Search for the cell housing the specified text and yield its [x, y] center coordinate. 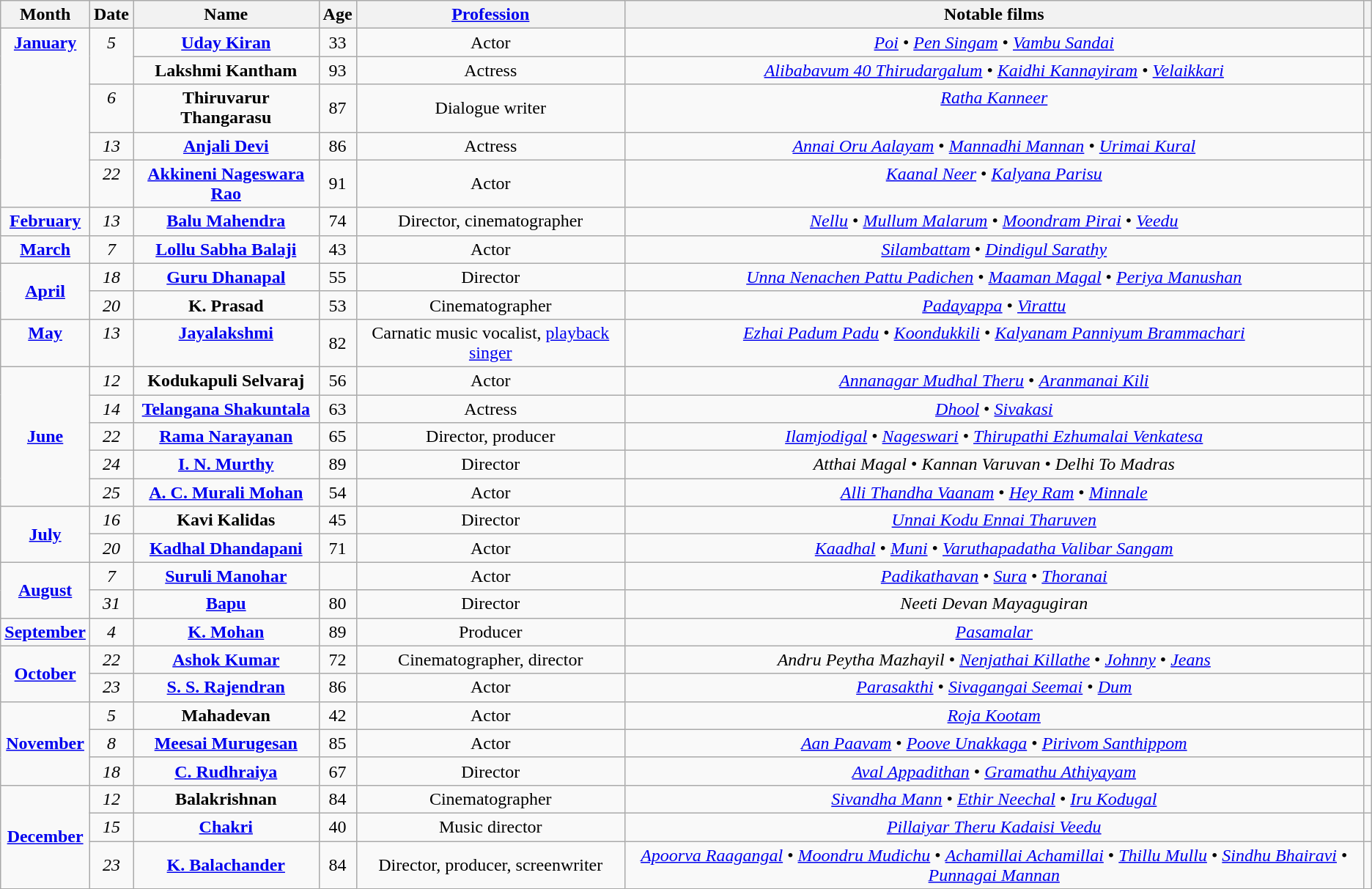
Parasakthi • Sivagangai Seemai • Dum [994, 687]
Balakrishnan [226, 799]
Name [226, 15]
Kaanal Neer • Kalyana Parisu [994, 183]
Alibabavum 40 Thirudargalum • Kaidhi Kannayiram • Velaikkari [994, 70]
October [45, 674]
Nellu • Mullum Malarum • Moondram Pirai • Veedu [994, 221]
C. Rudhraiya [226, 771]
6 [111, 108]
Producer [490, 632]
January [45, 118]
Director, cinematographer [490, 221]
February [45, 221]
Atthai Magal • Kannan Varuvan • Delhi To Madras [994, 465]
Lollu Sabha Balaji [226, 249]
Silambattam • Dindigul Sarathy [994, 249]
Meesai Murugesan [226, 743]
I. N. Murthy [226, 465]
16 [111, 520]
72 [337, 660]
Lakshmi Kantham [226, 70]
31 [111, 604]
54 [337, 493]
Ezhai Padum Padu • Koondukkili • Kalyanam Panniyum Brammachari [994, 343]
Ratha Kanneer [994, 108]
July [45, 534]
Kadhal Dhandapani [226, 548]
Profession [490, 15]
Andru Peytha Mazhayil • Nenjathai Killathe • Johnny • Jeans [994, 660]
Kaadhal • Muni • Varuthapadatha Valibar Sangam [994, 548]
April [45, 291]
Unna Nenachen Pattu Padichen • Maaman Magal • Periya Manushan [994, 277]
Balu Mahendra [226, 221]
Neeti Devan Mayagugiran [994, 604]
24 [111, 465]
Ashok Kumar [226, 660]
42 [337, 715]
Date [111, 15]
56 [337, 380]
71 [337, 548]
93 [337, 70]
Poi • Pen Singam • Vambu Sandai [994, 43]
67 [337, 771]
Kavi Kalidas [226, 520]
14 [111, 408]
63 [337, 408]
43 [337, 249]
S. S. Rajendran [226, 687]
85 [337, 743]
Thiruvarur Thangarasu [226, 108]
December [45, 837]
Music director [490, 827]
65 [337, 437]
Padayappa • Virattu [994, 305]
Pillaiyar Theru Kadaisi Veedu [994, 827]
A. C. Murali Mohan [226, 493]
91 [337, 183]
Dhool • Sivakasi [994, 408]
Unnai Kodu Ennai Tharuven [994, 520]
K. Balachander [226, 865]
August [45, 590]
Uday Kiran [226, 43]
Bapu [226, 604]
Roja Kootam [994, 715]
Suruli Manohar [226, 576]
53 [337, 305]
Sivandha Mann • Ethir Neechal • Iru Kodugal [994, 799]
March [45, 249]
8 [111, 743]
Notable films [994, 15]
Dialogue writer [490, 108]
May [45, 343]
45 [337, 520]
June [45, 436]
Aval Appadithan • Gramathu Athiyayam [994, 771]
Alli Thandha Vaanam • Hey Ram • Minnale [994, 493]
Director, producer, screenwriter [490, 865]
Telangana Shakuntala [226, 408]
Month [45, 15]
Akkineni Nageswara Rao [226, 183]
Apoorva Raagangal • Moondru Mudichu • Achamillai Achamillai • Thillu Mullu • Sindhu Bhairavi • Punnagai Mannan [994, 865]
Cinematographer, director [490, 660]
55 [337, 277]
80 [337, 604]
Anjali Devi [226, 146]
K. Prasad [226, 305]
Kodukapuli Selvaraj [226, 380]
Carnatic music vocalist, playback singer [490, 343]
K. Mohan [226, 632]
74 [337, 221]
87 [337, 108]
25 [111, 493]
40 [337, 827]
Director, producer [490, 437]
Mahadevan [226, 715]
Aan Paavam • Poove Unakkaga • Pirivom Santhippom [994, 743]
15 [111, 827]
Chakri [226, 827]
Padikathavan • Sura • Thoranai [994, 576]
4 [111, 632]
September [45, 632]
Annai Oru Aalayam • Mannadhi Mannan • Urimai Kural [994, 146]
Ilamjodigal • Nageswari • Thirupathi Ezhumalai Venkatesa [994, 437]
Pasamalar [994, 632]
Jayalakshmi [226, 343]
November [45, 743]
Guru Dhanapal [226, 277]
Age [337, 15]
Annanagar Mudhal Theru • Aranmanai Kili [994, 380]
Rama Narayanan [226, 437]
33 [337, 43]
82 [337, 343]
